Provide the [x, y] coordinate of the cell's center where the given text is located.  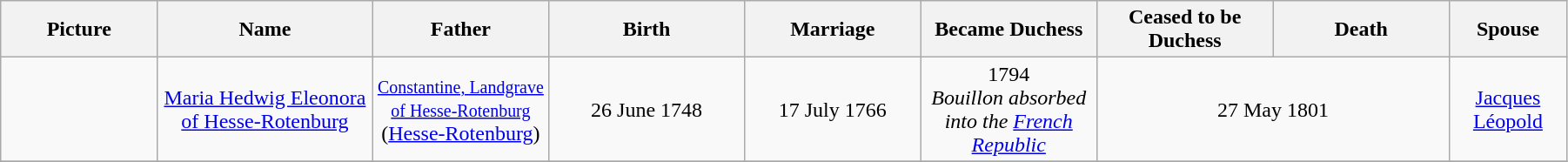
Became Duchess [1008, 30]
Maria Hedwig Eleonora of Hesse-Rotenburg [265, 110]
Jacques Léopold [1507, 110]
Father [460, 30]
Ceased to be Duchess [1184, 30]
Picture [79, 30]
Death [1361, 30]
1794Bouillon absorbed into the French Republic [1008, 110]
Spouse [1507, 30]
27 May 1801 [1272, 110]
Constantine, Landgrave of Hesse-Rotenburg (Hesse-Rotenburg) [460, 110]
26 June 1748 [647, 110]
Marriage [833, 30]
Birth [647, 30]
Name [265, 30]
17 July 1766 [833, 110]
